Return [X, Y] of the center of cell containing provided text 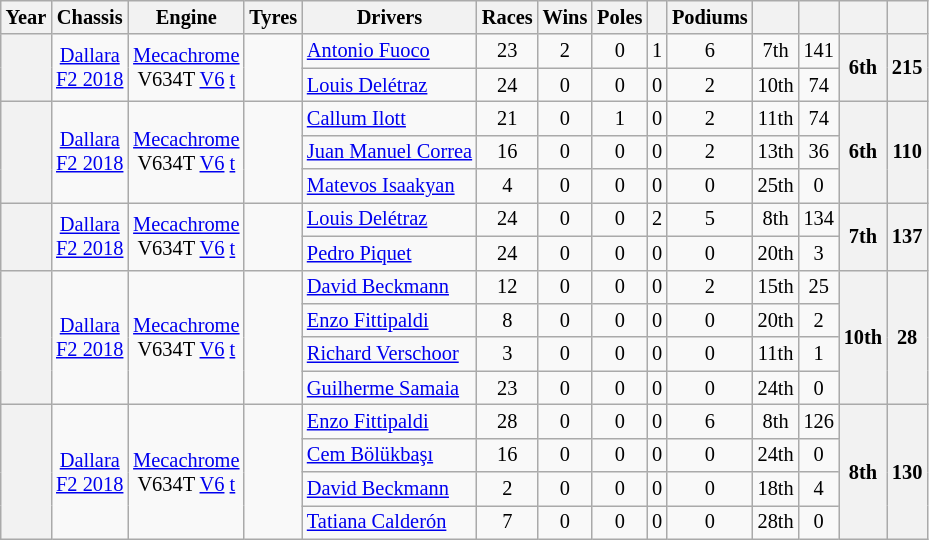
Year [26, 17]
Poles [620, 17]
Wins [566, 17]
130 [907, 472]
Guilherme Samaia [390, 388]
18th [776, 489]
Engine [186, 17]
Chassis [90, 17]
134 [819, 219]
Races [508, 17]
Pedro Piquet [390, 253]
126 [819, 421]
Cem Bölükbaşı [390, 455]
Richard Verschoor [390, 354]
Matevos Isaakyan [390, 186]
Callum Ilott [390, 118]
215 [907, 68]
21 [508, 118]
13th [776, 152]
12 [508, 287]
Drivers [390, 17]
8 [508, 320]
Juan Manuel Correa [390, 152]
Antonio Fuoco [390, 51]
5 [710, 219]
Podiums [710, 17]
28th [776, 522]
137 [907, 236]
7 [508, 522]
36 [819, 152]
110 [907, 152]
Tyres [273, 17]
Tatiana Calderón [390, 522]
15th [776, 287]
25th [776, 186]
25 [819, 287]
141 [819, 51]
